Locate the cell with the specified text and output its [x, y] center coordinate. 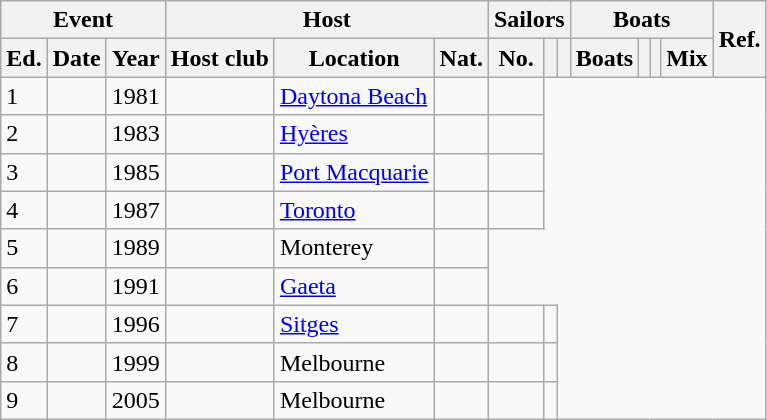
Ed. [24, 58]
Sitges [354, 324]
9 [24, 400]
8 [24, 362]
5 [24, 248]
3 [24, 172]
No. [516, 58]
2 [24, 134]
Ref. [740, 39]
1996 [136, 324]
2005 [136, 400]
1981 [136, 96]
1991 [136, 286]
Hyères [354, 134]
Nat. [461, 58]
1 [24, 96]
Host club [220, 58]
6 [24, 286]
Mix [687, 58]
1985 [136, 172]
1987 [136, 210]
Sailors [529, 20]
1989 [136, 248]
4 [24, 210]
Monterey [354, 248]
Daytona Beach [354, 96]
Toronto [354, 210]
Date [76, 58]
Gaeta [354, 286]
7 [24, 324]
Event [84, 20]
Year [136, 58]
1999 [136, 362]
Port Macquarie [354, 172]
1983 [136, 134]
Host [326, 20]
Location [354, 58]
